Return [X, Y] of the center of cell containing provided text 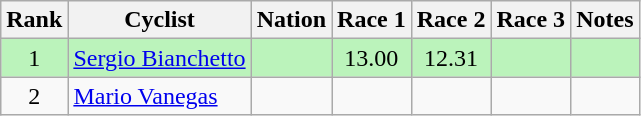
Rank [34, 20]
Race 3 [531, 20]
Notes [605, 20]
12.31 [451, 58]
Race 1 [372, 20]
Sergio Bianchetto [160, 58]
Mario Vanegas [160, 96]
Nation [291, 20]
1 [34, 58]
Race 2 [451, 20]
Cyclist [160, 20]
13.00 [372, 58]
2 [34, 96]
